Return the (x, y) coordinate for the center point of the cell that contains the specified text.  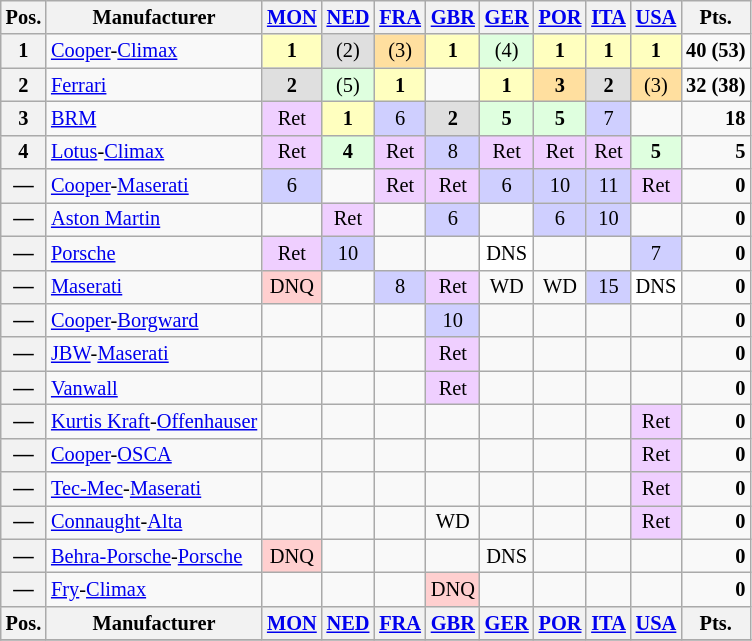
Cooper-Maserati (154, 186)
BRM (154, 118)
Maserati (154, 287)
Aston Martin (154, 219)
Behra-Porsche-Porsche (154, 556)
Cooper-Climax (154, 51)
JBW-Maserati (154, 354)
Cooper-Borgward (154, 320)
Fry-Climax (154, 589)
32 (38) (716, 85)
Cooper-OSCA (154, 455)
(4) (507, 51)
Connaught-Alta (154, 522)
Tec-Mec-Maserati (154, 489)
Ferrari (154, 85)
Vanwall (154, 388)
(5) (348, 85)
Lotus-Climax (154, 152)
18 (716, 118)
11 (608, 186)
15 (608, 287)
(2) (348, 51)
Kurtis Kraft-Offenhauser (154, 421)
Porsche (154, 253)
40 (53) (716, 51)
